Search for the cell housing the specified text and yield its [x, y] center coordinate. 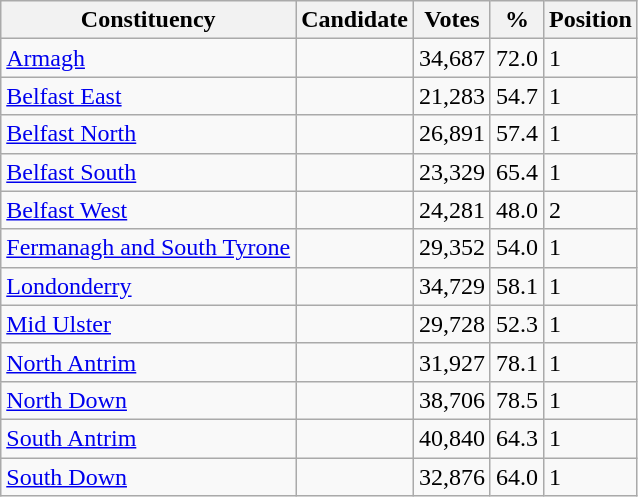
52.3 [516, 324]
34,687 [452, 58]
64.0 [516, 477]
North Antrim [148, 362]
24,281 [452, 210]
Fermanagh and South Tyrone [148, 248]
2 [591, 210]
% [516, 20]
Votes [452, 20]
58.1 [516, 286]
21,283 [452, 96]
Belfast West [148, 210]
Constituency [148, 20]
29,352 [452, 248]
Position [591, 20]
48.0 [516, 210]
31,927 [452, 362]
South Down [148, 477]
34,729 [452, 286]
Candidate [355, 20]
32,876 [452, 477]
Belfast East [148, 96]
78.1 [516, 362]
65.4 [516, 172]
Mid Ulster [148, 324]
North Down [148, 400]
23,329 [452, 172]
64.3 [516, 438]
Belfast North [148, 134]
40,840 [452, 438]
38,706 [452, 400]
Belfast South [148, 172]
26,891 [452, 134]
29,728 [452, 324]
Londonderry [148, 286]
54.0 [516, 248]
54.7 [516, 96]
78.5 [516, 400]
Armagh [148, 58]
72.0 [516, 58]
57.4 [516, 134]
South Antrim [148, 438]
